Provide the [x, y] coordinate of the cell's center where the given text is located.  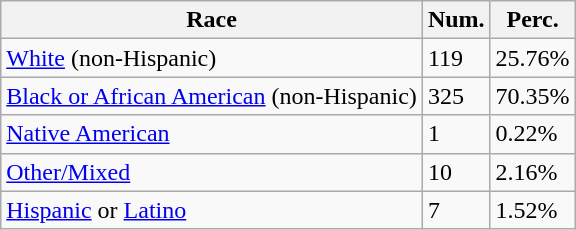
Hispanic or Latino [212, 210]
70.35% [532, 96]
Native American [212, 134]
1 [456, 134]
Num. [456, 20]
Black or African American (non-Hispanic) [212, 96]
7 [456, 210]
Other/Mixed [212, 172]
2.16% [532, 172]
Perc. [532, 20]
1.52% [532, 210]
325 [456, 96]
10 [456, 172]
0.22% [532, 134]
119 [456, 58]
25.76% [532, 58]
Race [212, 20]
White (non-Hispanic) [212, 58]
